Return the [x, y] coordinate for the center point of the cell that contains the specified text.  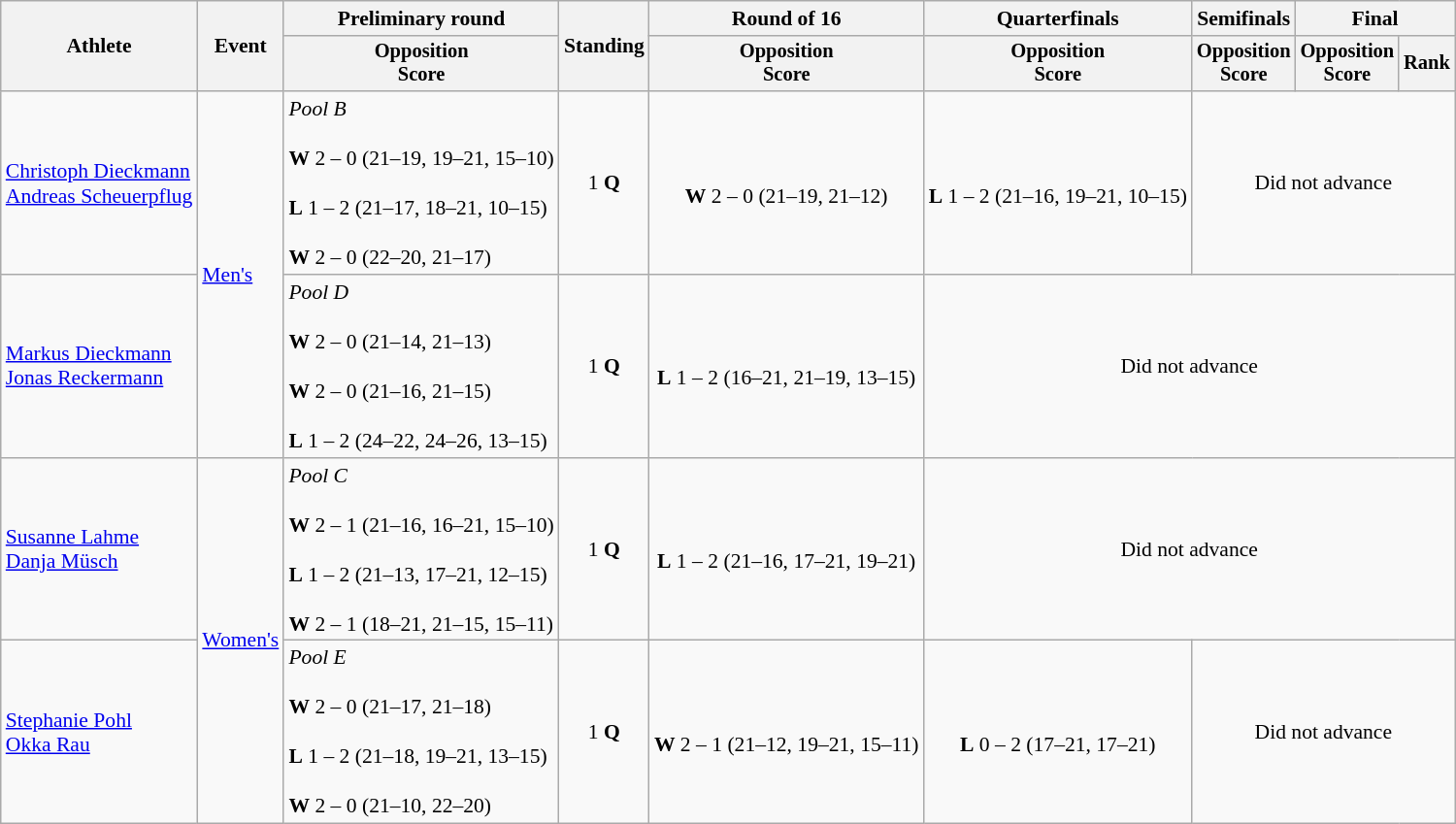
Rank [1427, 64]
Women's [241, 641]
Final [1375, 18]
Semifinals [1244, 18]
Men's [241, 274]
Markus DieckmannJonas Reckermann [99, 367]
Pool BW 2 – 0 (21–19, 19–21, 15–10)L 1 – 2 (21–17, 18–21, 10–15)W 2 – 0 (22–20, 21–17) [421, 182]
Preliminary round [421, 18]
Christoph DieckmannAndreas Scheuerpflug [99, 182]
Round of 16 [786, 18]
Pool CW 2 – 1 (21–16, 16–21, 15–10)L 1 – 2 (21–13, 17–21, 12–15)W 2 – 1 (18–21, 21–15, 15–11) [421, 549]
Quarterfinals [1058, 18]
Athlete [99, 47]
L 0 – 2 (17–21, 17–21) [1058, 732]
W 2 – 0 (21–19, 21–12) [786, 182]
Stephanie PohlOkka Rau [99, 732]
L 1 – 2 (21–16, 17–21, 19–21) [786, 549]
Pool DW 2 – 0 (21–14, 21–13)W 2 – 0 (21–16, 21–15)L 1 – 2 (24–22, 24–26, 13–15) [421, 367]
W 2 – 1 (21–12, 19–21, 15–11) [786, 732]
L 1 – 2 (21–16, 19–21, 10–15) [1058, 182]
L 1 – 2 (16–21, 21–19, 13–15) [786, 367]
Susanne LahmeDanja Müsch [99, 549]
Pool EW 2 – 0 (21–17, 21–18)L 1 – 2 (21–18, 19–21, 13–15)W 2 – 0 (21–10, 22–20) [421, 732]
Standing [604, 47]
Event [241, 47]
